From the cell containing the given text, extract its center point as (x, y) coordinate. 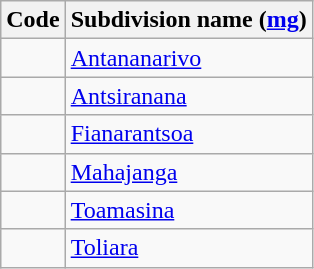
Toliara (188, 248)
Fianarantsoa (188, 134)
Mahajanga (188, 172)
Toamasina (188, 210)
Antananarivo (188, 58)
Subdivision name (mg) (188, 20)
Code (33, 20)
Antsiranana (188, 96)
